From the cell containing the given text, extract its center point as [X, Y] coordinate. 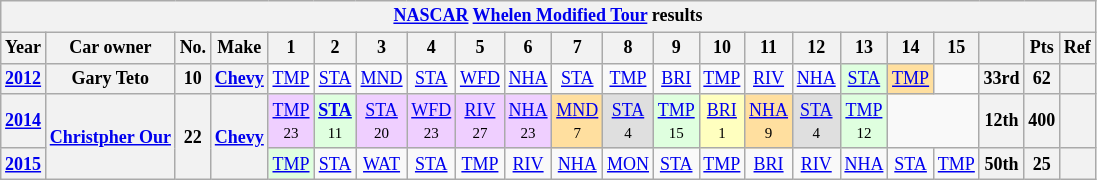
2014 [24, 121]
14 [911, 48]
WAT [382, 164]
STA20 [382, 121]
TMP12 [864, 121]
2015 [24, 164]
4 [432, 48]
MON [628, 164]
Christpher Our [110, 136]
400 [1042, 121]
3 [382, 48]
25 [1042, 164]
2012 [24, 78]
12th [1002, 121]
Make [239, 48]
13 [864, 48]
1 [291, 48]
5 [480, 48]
9 [676, 48]
15 [956, 48]
NHA9 [769, 121]
Gary Teto [110, 78]
NASCAR Whelen Modified Tour results [548, 16]
TMP15 [676, 121]
Pts [1042, 48]
6 [528, 48]
Year [24, 48]
STA11 [335, 121]
WFD [480, 78]
Car owner [110, 48]
22 [192, 136]
Ref [1077, 48]
TMP23 [291, 121]
RIV27 [480, 121]
No. [192, 48]
2 [335, 48]
7 [578, 48]
NHA23 [528, 121]
8 [628, 48]
BRI1 [722, 121]
MND [382, 78]
62 [1042, 78]
MND7 [578, 121]
WFD23 [432, 121]
12 [816, 48]
33rd [1002, 78]
50th [1002, 164]
11 [769, 48]
